Output the (X, Y) coordinate of the center of the cell containing the given text.  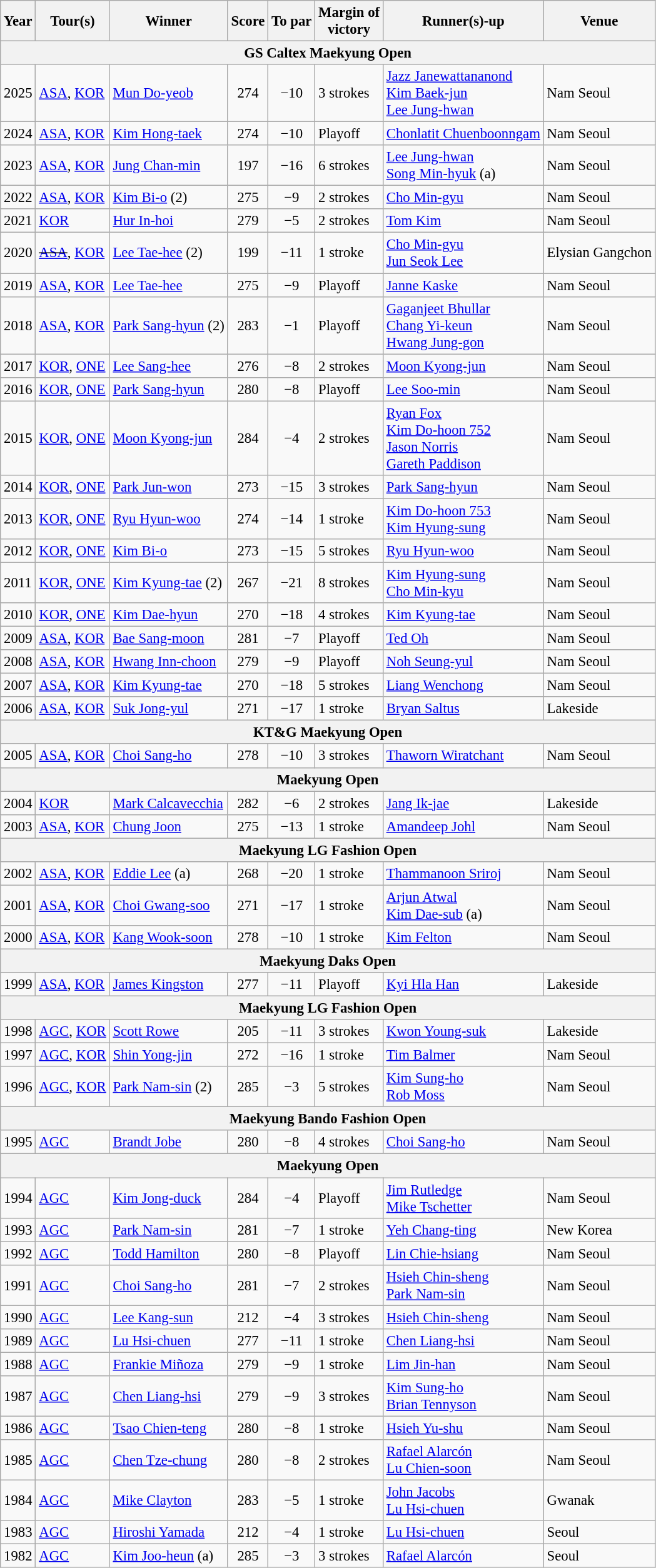
6 strokes (349, 165)
Mike Clayton (169, 1501)
Ted Oh (463, 639)
Rafael Alarcón Lu Chien-soon (463, 1460)
2015 (18, 438)
282 (248, 803)
2020 (18, 253)
Margin ofvictory (349, 21)
Park Nam-sin (169, 1230)
−21 (291, 583)
Maekyung Daks Open (328, 961)
Kim Sung-ho Brian Tennyson (463, 1396)
−14 (291, 519)
2023 (18, 165)
2018 (18, 325)
John Jacobs Lu Hsi-chuen (463, 1501)
Mark Calcavecchia (169, 803)
1998 (18, 1031)
Jim Rutledge Mike Tschetter (463, 1198)
Kim Jong-duck (169, 1198)
Bae Sang-moon (169, 639)
Liang Wenchong (463, 685)
Suk Jong-yul (169, 709)
2007 (18, 685)
Chung Joon (169, 826)
1989 (18, 1341)
Lim Jin-han (463, 1364)
Lee Tae-hee (2) (169, 253)
2005 (18, 756)
KT&G Maekyung Open (328, 732)
−13 (291, 826)
1991 (18, 1285)
Tim Balmer (463, 1055)
Year (18, 21)
Runner(s)-up (463, 21)
GS Caltex Maekyung Open (328, 53)
Ryan Fox Kim Do-hoon 752 Jason Norris Gareth Paddison (463, 438)
Cho Min-gyu (463, 198)
1984 (18, 1501)
205 (248, 1031)
Maekyung Bando Fashion Open (328, 1119)
Janne Kaske (463, 285)
2008 (18, 662)
Hsieh Yu-shu (463, 1428)
197 (248, 165)
1985 (18, 1460)
272 (248, 1055)
2012 (18, 551)
2000 (18, 938)
1988 (18, 1364)
Hur In-hoi (169, 221)
2022 (18, 198)
James Kingston (169, 984)
To par (291, 21)
Kim Sung-ho Rob Moss (463, 1087)
Hiroshi Yamada (169, 1532)
Kim Dae-hyun (169, 615)
276 (248, 366)
Lin Chie-hsiang (463, 1253)
Kang Wook-soon (169, 938)
Hwang Inn-choon (169, 662)
2004 (18, 803)
2025 (18, 93)
Shin Yong-jin (169, 1055)
−6 (291, 803)
Hsieh Chin-sheng Park Nam-sin (463, 1285)
2006 (18, 709)
1986 (18, 1428)
1993 (18, 1230)
1982 (18, 1556)
Lee Jung-hwan Song Min-hyuk (a) (463, 165)
Venue (599, 21)
2009 (18, 639)
1994 (18, 1198)
Tour(s) (73, 21)
2021 (18, 221)
1992 (18, 1253)
2014 (18, 487)
−1 (291, 325)
1987 (18, 1396)
Choi Gwang-soo (169, 906)
2011 (18, 583)
1997 (18, 1055)
Kim Bi-o (2) (169, 198)
Thammanoon Sriroj (463, 874)
Gwanak (599, 1501)
Park Nam-sin (2) (169, 1087)
Hsieh Chin-sheng (463, 1317)
2001 (18, 906)
Kim Kyung-tae (2) (169, 583)
Frankie Miñoza (169, 1364)
New Korea (599, 1230)
268 (248, 874)
2016 (18, 389)
Kim Do-hoon 753 Kim Hyung-sung (463, 519)
8 strokes (349, 583)
Bryan Saltus (463, 709)
2003 (18, 826)
Thaworn Wiratchant (463, 756)
Park Jun-won (169, 487)
Jazz Janewattananond Kim Baek-jun Lee Jung-hwan (463, 93)
Lee Sang-hee (169, 366)
Arjun Atwal Kim Dae-sub (a) (463, 906)
Kyi Hla Han (463, 984)
Lee Kang-sun (169, 1317)
2010 (18, 615)
Brandt Jobe (169, 1143)
1999 (18, 984)
Eddie Lee (a) (169, 874)
Rafael Alarcón (463, 1556)
Tsao Chien-teng (169, 1428)
Scott Rowe (169, 1031)
1983 (18, 1532)
Jung Chan-min (169, 165)
267 (248, 583)
2024 (18, 134)
Amandeep Johl (463, 826)
Jang Ik-jae (463, 803)
Kim Joo-heun (a) (169, 1556)
1996 (18, 1087)
Chen Tze-chung (169, 1460)
Park Sang-hyun (2) (169, 325)
Tom Kim (463, 221)
Kim Hong-taek (169, 134)
Score (248, 21)
Lee Soo-min (463, 389)
Noh Seung-yul (463, 662)
−20 (291, 874)
Kwon Young-suk (463, 1031)
Gaganjeet Bhullar Chang Yi-keun Hwang Jung-gon (463, 325)
Chonlatit Chuenboonngam (463, 134)
Lee Tae-hee (169, 285)
Elysian Gangchon (599, 253)
2017 (18, 366)
Mun Do-yeob (169, 93)
2019 (18, 285)
Kim Bi-o (169, 551)
Kim Hyung-sung Cho Min-kyu (463, 583)
2013 (18, 519)
Kim Felton (463, 938)
Cho Min-gyu Jun Seok Lee (463, 253)
1995 (18, 1143)
Yeh Chang-ting (463, 1230)
Winner (169, 21)
1990 (18, 1317)
2002 (18, 874)
199 (248, 253)
Todd Hamilton (169, 1253)
